Extract the [x, y] coordinate from the center of the cell holding the provided text.  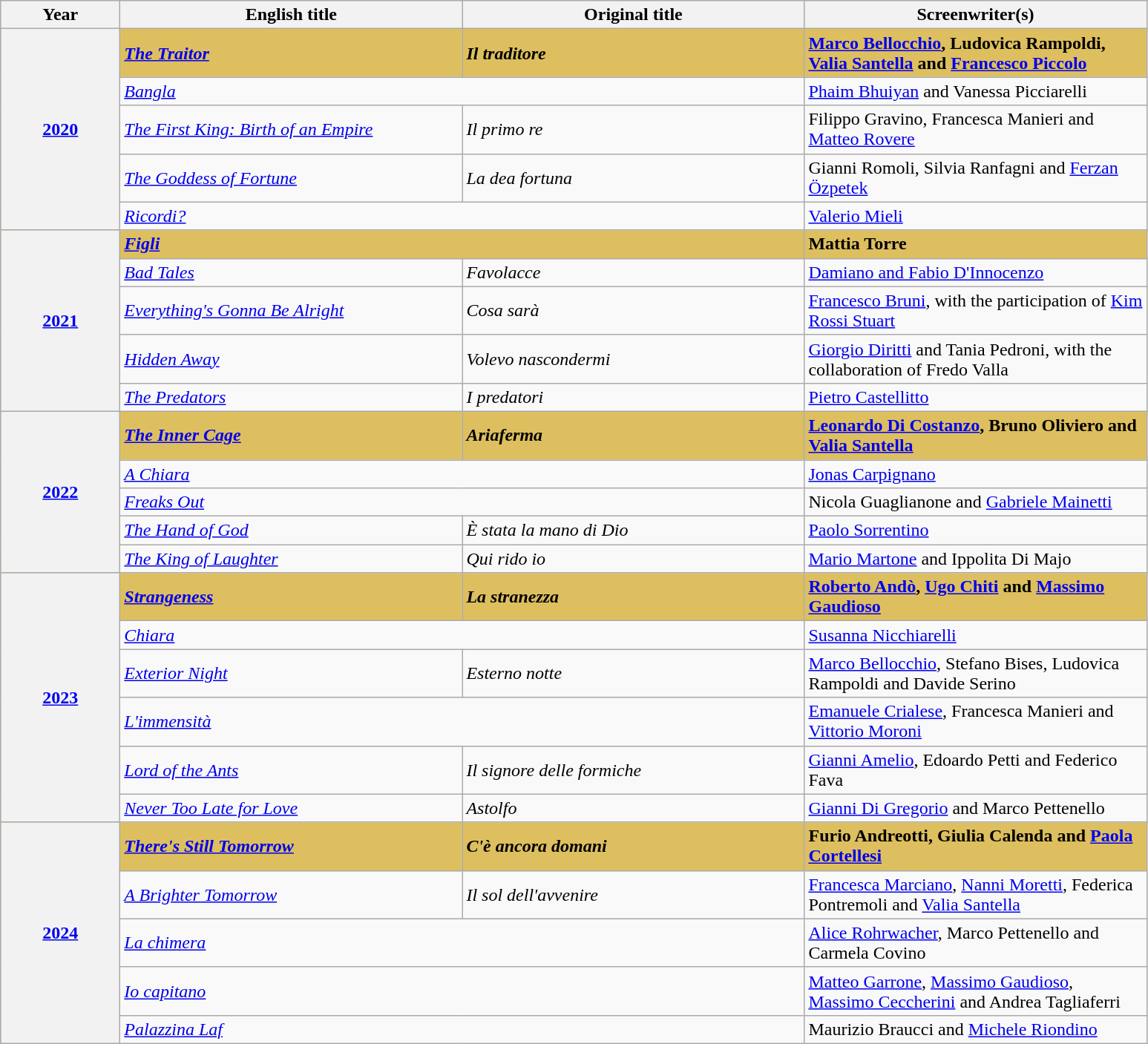
Strangeness [291, 597]
Furio Andreotti, Giulia Calenda and Paola Cortellesi [975, 846]
La chimera [462, 942]
2020 [61, 129]
Lord of the Ants [291, 770]
Qui rido io [634, 559]
The Traitor [291, 53]
2021 [61, 321]
Io capitano [462, 991]
The First King: Birth of an Empire [291, 129]
C'è ancora domani [634, 846]
Bangla [462, 91]
Chiara [462, 635]
Il traditore [634, 53]
2022 [61, 491]
Gianni Amelio, Edoardo Petti and Federico Fava [975, 770]
The Inner Cage [291, 435]
Year [61, 15]
Favolacce [634, 272]
The Hand of God [291, 531]
Valerio Mieli [975, 216]
2023 [61, 697]
English title [291, 15]
The Goddess of Fortune [291, 178]
Screenwriter(s) [975, 15]
I predatori [634, 397]
Phaim Bhuiyan and Vanessa Picciarelli [975, 91]
La dea fortuna [634, 178]
The Predators [291, 397]
Francesco Bruni, with the participation of Kim Rossi Stuart [975, 310]
Jonas Carpignano [975, 474]
Francesca Marciano, Nanni Moretti, Federica Pontremoli and Valia Santella [975, 895]
Pietro Castellitto [975, 397]
Ricordi? [462, 216]
Esterno notte [634, 674]
Ariaferma [634, 435]
Mario Martone and Ippolita Di Majo [975, 559]
There's Still Tomorrow [291, 846]
Astolfo [634, 808]
Gianni Di Gregorio and Marco Pettenello [975, 808]
Susanna Nicchiarelli [975, 635]
Il signore delle formiche [634, 770]
Leonardo Di Costanzo, Bruno Oliviero and Valia Santella [975, 435]
Il primo re [634, 129]
Maurizio Braucci and Michele Riondino [975, 1029]
Emanuele Crialese, Francesca Manieri and Vittorio Moroni [975, 721]
Hidden Away [291, 359]
Filippo Gravino, Francesca Manieri and Matteo Rovere [975, 129]
A Chiara [462, 474]
Exterior Night [291, 674]
Giorgio Diritti and Tania Pedroni, with the collaboration of Fredo Valla [975, 359]
Paolo Sorrentino [975, 531]
Alice Rohrwacher, Marco Pettenello and Carmela Covino [975, 942]
Palazzina Laf [462, 1029]
Matteo Garrone, Massimo Gaudioso, Massimo Ceccherini and Andrea Tagliaferri [975, 991]
Figli [462, 244]
Freaks Out [462, 502]
2024 [61, 933]
A Brighter Tomorrow [291, 895]
È stata la mano di Dio [634, 531]
Bad Tales [291, 272]
Volevo nascondermi [634, 359]
Mattia Torre [975, 244]
Marco Bellocchio, Stefano Bises, Ludovica Rampoldi and Davide Serino [975, 674]
Nicola Guaglianone and Gabriele Mainetti [975, 502]
L'immensità [462, 721]
Cosa sarà [634, 310]
Original title [634, 15]
Everything's Gonna Be Alright [291, 310]
Il sol dell'avvenire [634, 895]
Gianni Romoli, Silvia Ranfagni and Ferzan Özpetek [975, 178]
The King of Laughter [291, 559]
Marco Bellocchio, Ludovica Rampoldi, Valia Santella and Francesco Piccolo [975, 53]
Never Too Late for Love [291, 808]
Roberto Andò, Ugo Chiti and Massimo Gaudioso [975, 597]
La stranezza [634, 597]
Damiano and Fabio D'Innocenzo [975, 272]
